Output the (X, Y) coordinate of the center of the cell containing the given text.  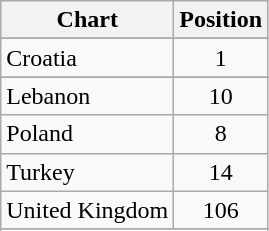
United Kingdom (88, 210)
Chart (88, 20)
14 (221, 172)
Lebanon (88, 96)
Position (221, 20)
106 (221, 210)
1 (221, 58)
Croatia (88, 58)
Poland (88, 134)
Turkey (88, 172)
8 (221, 134)
10 (221, 96)
